Search for the cell housing the specified text and yield its (x, y) center coordinate. 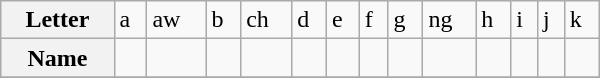
f (374, 20)
d (310, 20)
ng (450, 20)
a (130, 20)
h (494, 20)
e (342, 20)
Letter (58, 20)
b (224, 20)
aw (176, 20)
i (524, 20)
j (550, 20)
g (406, 20)
Name (58, 58)
ch (266, 20)
k (582, 20)
